Find where the given text appears and provide that cell's center as [X, Y] coordinate. 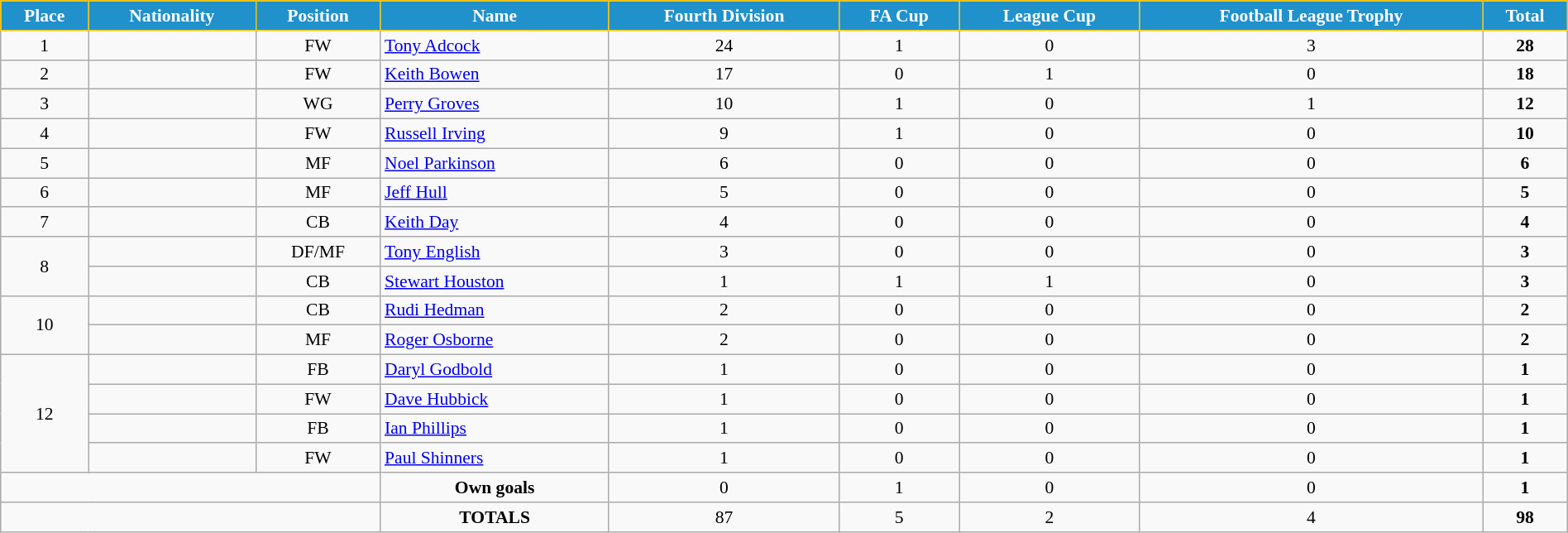
Name [495, 16]
Noel Parkinson [495, 163]
TOTALS [495, 517]
Stewart Houston [495, 281]
WG [318, 104]
Perry Groves [495, 104]
Football League Trophy [1312, 16]
Tony English [495, 252]
9 [724, 134]
Position [318, 16]
28 [1525, 46]
Tony Adcock [495, 46]
Fourth Division [724, 16]
Nationality [172, 16]
7 [45, 223]
8 [45, 266]
Dave Hubbick [495, 399]
Roger Osborne [495, 340]
Daryl Godbold [495, 370]
17 [724, 74]
Own goals [495, 487]
Total [1525, 16]
Paul Shinners [495, 459]
Place [45, 16]
87 [724, 517]
League Cup [1049, 16]
Keith Bowen [495, 74]
Rudi Hedman [495, 310]
24 [724, 46]
DF/MF [318, 252]
18 [1525, 74]
FA Cup [900, 16]
98 [1525, 517]
Jeff Hull [495, 193]
Keith Day [495, 223]
Russell Irving [495, 134]
Ian Phillips [495, 429]
